Search for the cell housing the specified text and yield its [X, Y] center coordinate. 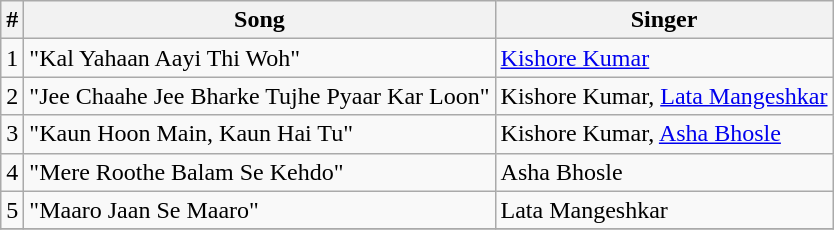
Singer [664, 20]
2 [12, 96]
Kishore Kumar, Lata Mangeshkar [664, 96]
Asha Bhosle [664, 172]
1 [12, 58]
Lata Mangeshkar [664, 210]
4 [12, 172]
3 [12, 134]
5 [12, 210]
"Jee Chaahe Jee Bharke Tujhe Pyaar Kar Loon" [260, 96]
Kishore Kumar [664, 58]
"Kal Yahaan Aayi Thi Woh" [260, 58]
"Mere Roothe Balam Se Kehdo" [260, 172]
"Kaun Hoon Main, Kaun Hai Tu" [260, 134]
Song [260, 20]
Kishore Kumar, Asha Bhosle [664, 134]
"Maaro Jaan Se Maaro" [260, 210]
# [12, 20]
